Pinpoint the cell where the given text exists, returning its [x, y] midpoint coordinate. 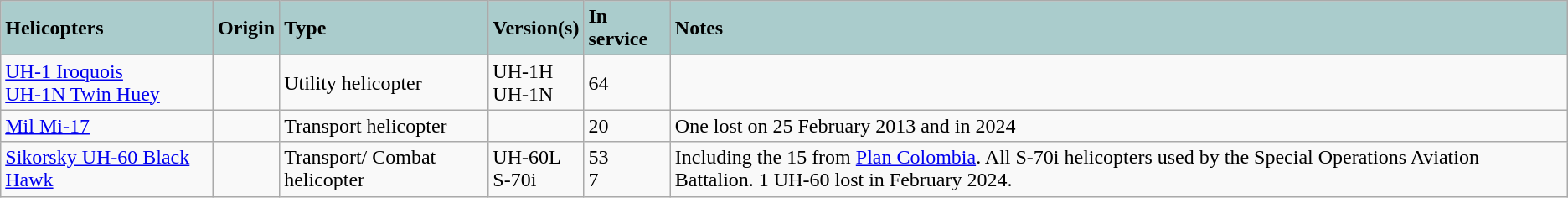
Helicopters [107, 29]
One lost on 25 February 2013 and in 2024 [1119, 126]
UH-1HUH-1N [536, 82]
20 [627, 126]
Type [384, 29]
Version(s) [536, 29]
64 [627, 82]
Sikorsky UH-60 Black Hawk [107, 169]
In service [627, 29]
Origin [246, 29]
Mil Mi-17 [107, 126]
UH-1 IroquoisUH-1N Twin Huey [107, 82]
UH-60LS-70i [536, 169]
537 [627, 169]
Notes [1119, 29]
Transport/ Combat helicopter [384, 169]
Transport helicopter [384, 126]
Including the 15 from Plan Colombia. All S-70i helicopters used by the Special Operations Aviation Battalion. 1 UH-60 lost in February 2024. [1119, 169]
Utility helicopter [384, 82]
